Provide the (x, y) coordinate of the cell's center where the given text is located.  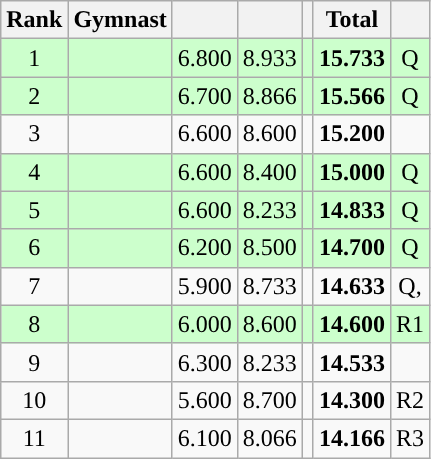
2 (34, 96)
14.700 (352, 248)
9 (34, 362)
R3 (410, 438)
8.700 (270, 400)
8 (34, 324)
5 (34, 210)
6.300 (204, 362)
6.100 (204, 438)
4 (34, 172)
14.633 (352, 286)
Total (352, 20)
Gymnast (120, 20)
8.500 (270, 248)
11 (34, 438)
6.700 (204, 96)
6.800 (204, 58)
10 (34, 400)
6.200 (204, 248)
Q, (410, 286)
14.833 (352, 210)
8.933 (270, 58)
Rank (34, 20)
8.733 (270, 286)
7 (34, 286)
15.000 (352, 172)
3 (34, 134)
6 (34, 248)
14.600 (352, 324)
1 (34, 58)
5.600 (204, 400)
R2 (410, 400)
15.733 (352, 58)
8.066 (270, 438)
14.533 (352, 362)
R1 (410, 324)
14.166 (352, 438)
5.900 (204, 286)
8.400 (270, 172)
14.300 (352, 400)
15.200 (352, 134)
8.866 (270, 96)
15.566 (352, 96)
6.000 (204, 324)
